Locate the cell with the specified text and output its (x, y) center coordinate. 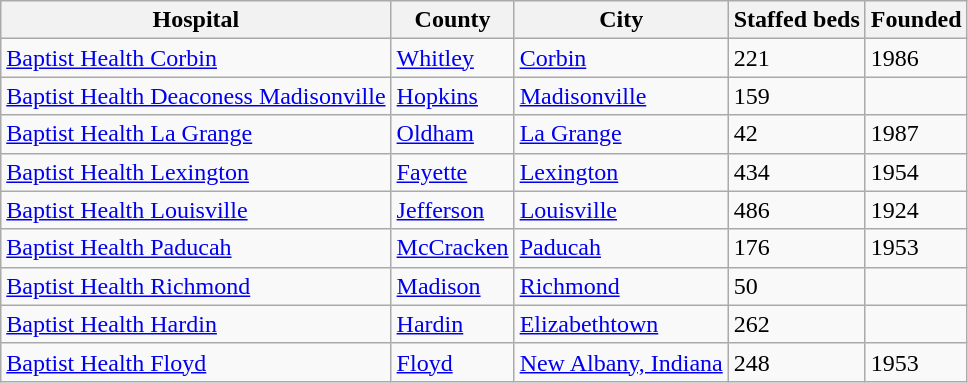
Baptist Health Hardin (196, 324)
1954 (916, 172)
Baptist Health Richmond (196, 286)
Oldham (452, 134)
Baptist Health Lexington (196, 172)
Fayette (452, 172)
1924 (916, 210)
Lexington (621, 172)
Staffed beds (796, 20)
Founded (916, 20)
1987 (916, 134)
Baptist Health Deaconess Madisonville (196, 96)
La Grange (621, 134)
1986 (916, 58)
Jefferson (452, 210)
Hopkins (452, 96)
County (452, 20)
New Albany, Indiana (621, 362)
50 (796, 286)
248 (796, 362)
Whitley (452, 58)
176 (796, 248)
42 (796, 134)
Hospital (196, 20)
159 (796, 96)
Paducah (621, 248)
434 (796, 172)
Floyd (452, 362)
Richmond (621, 286)
City (621, 20)
Corbin (621, 58)
Baptist Health Paducah (196, 248)
Elizabethtown (621, 324)
Madison (452, 286)
Baptist Health La Grange (196, 134)
Louisville (621, 210)
Baptist Health Louisville (196, 210)
221 (796, 58)
Baptist Health Floyd (196, 362)
Hardin (452, 324)
Madisonville (621, 96)
McCracken (452, 248)
Baptist Health Corbin (196, 58)
262 (796, 324)
486 (796, 210)
